From the cell containing the given text, extract its center point as [x, y] coordinate. 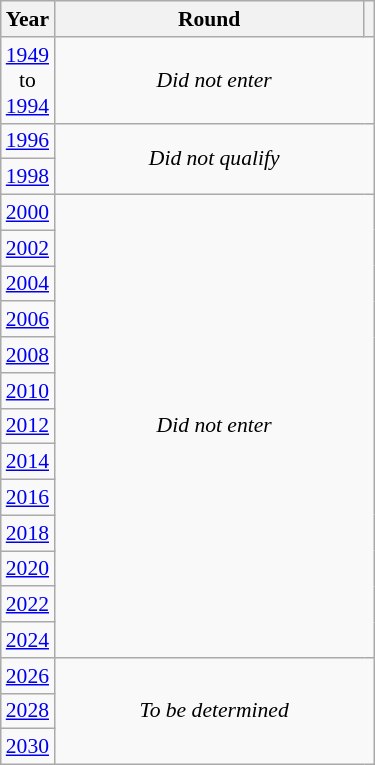
2002 [28, 248]
2012 [28, 426]
2014 [28, 462]
To be determined [214, 712]
2010 [28, 391]
2006 [28, 320]
2004 [28, 284]
1998 [28, 177]
2022 [28, 605]
2018 [28, 533]
2030 [28, 747]
Did not qualify [214, 158]
2016 [28, 498]
2008 [28, 355]
Year [28, 19]
Round [209, 19]
2000 [28, 213]
1996 [28, 141]
2020 [28, 569]
2028 [28, 711]
2026 [28, 676]
2024 [28, 640]
1949to1994 [28, 80]
